Return (X, Y) of the center of cell containing provided text 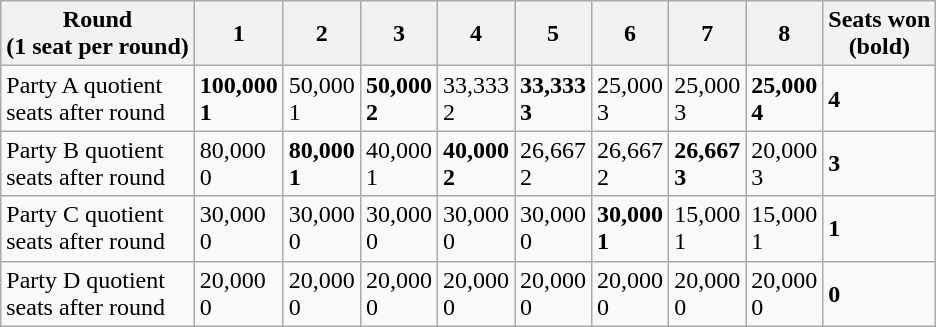
8 (784, 34)
80,0000 (238, 164)
33,3333 (554, 98)
20,0003 (784, 164)
0 (880, 294)
26,6673 (708, 164)
30,0001 (630, 228)
50,0002 (398, 98)
6 (630, 34)
2 (322, 34)
Party B quotient seats after round (98, 164)
7 (708, 34)
Seats won (bold) (880, 34)
Party A quotient seats after round (98, 98)
50,0001 (322, 98)
25,0004 (784, 98)
33,3332 (476, 98)
100,0001 (238, 98)
Round (1 seat per round) (98, 34)
80,0001 (322, 164)
40,0002 (476, 164)
40,0001 (398, 164)
Party C quotient seats after round (98, 228)
Party D quotient seats after round (98, 294)
5 (554, 34)
